Determine the [x, y] coordinate at the center of the cell enclosing the given text.  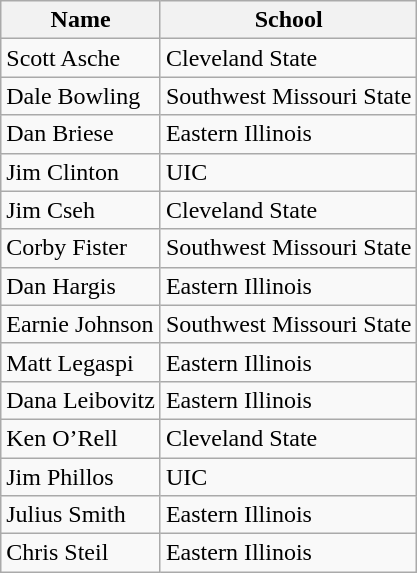
Jim Clinton [81, 172]
Julius Smith [81, 515]
Earnie Johnson [81, 324]
Jim Phillos [81, 477]
Dana Leibovitz [81, 400]
Ken O’Rell [81, 438]
Jim Cseh [81, 210]
Matt Legaspi [81, 362]
Dan Briese [81, 134]
Dan Hargis [81, 286]
Chris Steil [81, 553]
School [288, 20]
Corby Fister [81, 248]
Name [81, 20]
Dale Bowling [81, 96]
Scott Asche [81, 58]
